Return [x, y] of the center of cell containing provided text 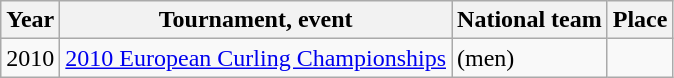
(men) [530, 58]
Tournament, event [256, 20]
2010 [30, 58]
2010 European Curling Championships [256, 58]
Year [30, 20]
National team [530, 20]
Place [640, 20]
